Return the [x, y] coordinate for the center point of the cell that contains the specified text.  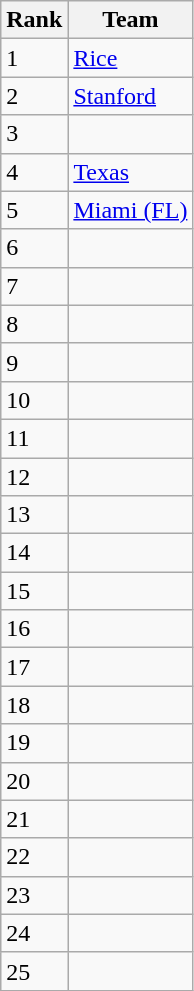
10 [34, 400]
8 [34, 324]
Miami (FL) [130, 210]
7 [34, 286]
23 [34, 895]
25 [34, 971]
Rank [34, 20]
3 [34, 134]
14 [34, 553]
12 [34, 477]
6 [34, 248]
18 [34, 705]
11 [34, 438]
20 [34, 781]
19 [34, 743]
1 [34, 58]
2 [34, 96]
5 [34, 210]
13 [34, 515]
21 [34, 819]
Team [130, 20]
9 [34, 362]
4 [34, 172]
15 [34, 591]
Texas [130, 172]
22 [34, 857]
Stanford [130, 96]
16 [34, 629]
Rice [130, 58]
17 [34, 667]
24 [34, 933]
